Find where the given text appears and provide that cell's center as [x, y] coordinate. 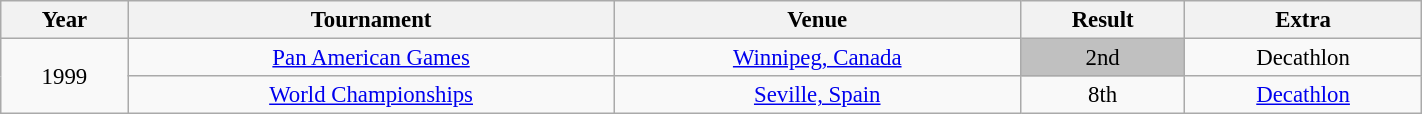
Venue [817, 20]
Pan American Games [371, 58]
World Championships [371, 95]
Extra [1303, 20]
1999 [64, 76]
Year [64, 20]
Seville, Spain [817, 95]
8th [1102, 95]
Winnipeg, Canada [817, 58]
2nd [1102, 58]
Result [1102, 20]
Tournament [371, 20]
